Find where the given text appears and provide that cell's center as [X, Y] coordinate. 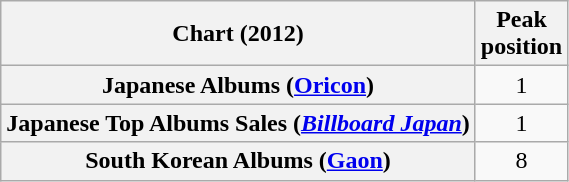
South Korean Albums (Gaon) [238, 161]
Chart (2012) [238, 34]
Japanese Albums (Oricon) [238, 85]
8 [521, 161]
Japanese Top Albums Sales (Billboard Japan) [238, 123]
Peakposition [521, 34]
